Search for the cell housing the specified text and yield its [x, y] center coordinate. 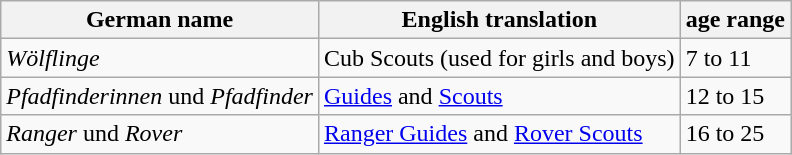
Guides and Scouts [499, 96]
Ranger Guides and Rover Scouts [499, 134]
Wölflinge [160, 58]
age range [735, 20]
German name [160, 20]
Cub Scouts (used for girls and boys) [499, 58]
7 to 11 [735, 58]
English translation [499, 20]
Pfadfinderinnen und Pfadfinder [160, 96]
Ranger und Rover [160, 134]
16 to 25 [735, 134]
12 to 15 [735, 96]
